Find where the given text appears and provide that cell's center as (x, y) coordinate. 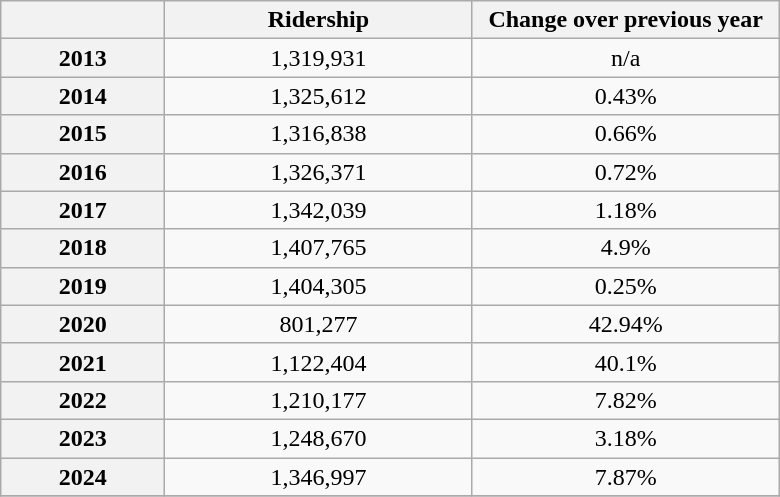
n/a (626, 58)
801,277 (318, 324)
2015 (83, 134)
2019 (83, 286)
1,248,670 (318, 438)
1,346,997 (318, 477)
1,122,404 (318, 362)
7.87% (626, 477)
42.94% (626, 324)
1,407,765 (318, 248)
2023 (83, 438)
40.1% (626, 362)
1,342,039 (318, 210)
Change over previous year (626, 20)
1,319,931 (318, 58)
1,325,612 (318, 96)
1,316,838 (318, 134)
2024 (83, 477)
0.72% (626, 172)
7.82% (626, 400)
2017 (83, 210)
4.9% (626, 248)
1.18% (626, 210)
0.25% (626, 286)
2016 (83, 172)
0.66% (626, 134)
1,404,305 (318, 286)
2013 (83, 58)
3.18% (626, 438)
2014 (83, 96)
2022 (83, 400)
2021 (83, 362)
2020 (83, 324)
0.43% (626, 96)
1,326,371 (318, 172)
1,210,177 (318, 400)
Ridership (318, 20)
2018 (83, 248)
